Identify which cell holds the provided text, then report its [X, Y] central coordinate. 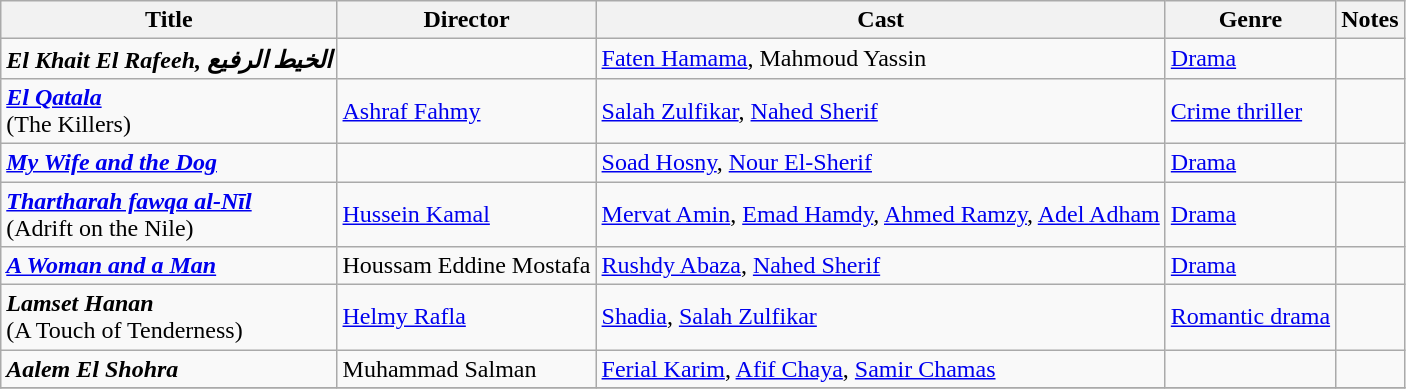
Muhammad Salman [466, 369]
Title [169, 20]
Houssam Eddine Mostafa [466, 266]
Genre [1250, 20]
Ferial Karim, Afif Chaya, Samir Chamas [880, 369]
Salah Zulfikar, Nahed Sherif [880, 110]
Helmy Rafla [466, 318]
Notes [1370, 20]
Soad Hosny, Nour El-Sherif [880, 162]
A Woman and a Man [169, 266]
Shadia, Salah Zulfikar [880, 318]
Crime thriller [1250, 110]
Lamset Hanan(A Touch of Tenderness) [169, 318]
Aalem El Shohra [169, 369]
Director [466, 20]
My Wife and the Dog [169, 162]
Mervat Amin, Emad Hamdy, Ahmed Ramzy, Adel Adham [880, 214]
Rushdy Abaza, Nahed Sherif [880, 266]
Cast [880, 20]
Thartharah fawqa al-Nīl(Adrift on the Nile) [169, 214]
El Khait El Rafeeh, الخيط الرفيع [169, 59]
Romantic drama [1250, 318]
Ashraf Fahmy [466, 110]
Faten Hamama, Mahmoud Yassin [880, 59]
El Qatala(The Killers) [169, 110]
Hussein Kamal [466, 214]
